Return the [X, Y] coordinate for the center point of the cell that contains the specified text.  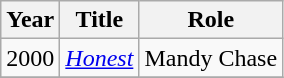
2000 [30, 58]
Title [100, 20]
Mandy Chase [211, 58]
Honest [100, 58]
Role [211, 20]
Year [30, 20]
